Locate the cell with the specified text and output its (x, y) center coordinate. 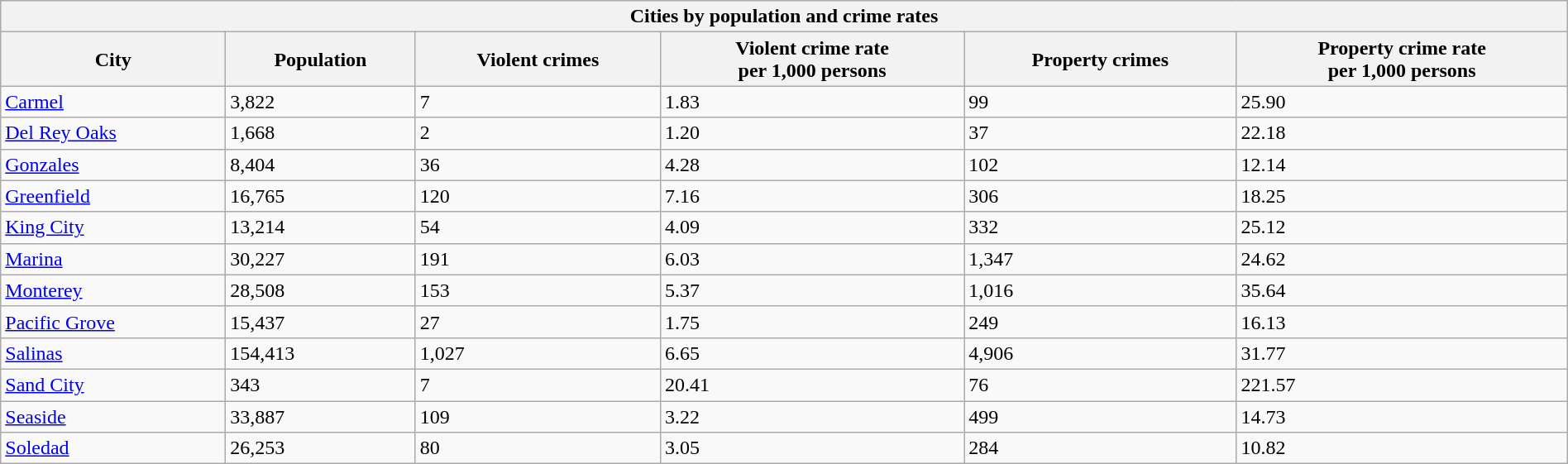
102 (1100, 165)
1,016 (1100, 290)
Salinas (113, 353)
King City (113, 227)
Seaside (113, 416)
1.20 (812, 133)
31.77 (1402, 353)
3,822 (321, 102)
25.12 (1402, 227)
3.22 (812, 416)
16.13 (1402, 322)
15,437 (321, 322)
343 (321, 385)
1,347 (1100, 259)
284 (1100, 448)
25.90 (1402, 102)
12.14 (1402, 165)
154,413 (321, 353)
36 (538, 165)
1,027 (538, 353)
Carmel (113, 102)
80 (538, 448)
1,668 (321, 133)
4.09 (812, 227)
13,214 (321, 227)
33,887 (321, 416)
10.82 (1402, 448)
2 (538, 133)
5.37 (812, 290)
109 (538, 416)
3.05 (812, 448)
221.57 (1402, 385)
4.28 (812, 165)
249 (1100, 322)
Violent crime rateper 1,000 persons (812, 60)
7.16 (812, 196)
499 (1100, 416)
1.83 (812, 102)
Population (321, 60)
306 (1100, 196)
Marina (113, 259)
6.03 (812, 259)
Property crime rateper 1,000 persons (1402, 60)
191 (538, 259)
Sand City (113, 385)
120 (538, 196)
35.64 (1402, 290)
22.18 (1402, 133)
37 (1100, 133)
Soledad (113, 448)
16,765 (321, 196)
24.62 (1402, 259)
27 (538, 322)
1.75 (812, 322)
City (113, 60)
30,227 (321, 259)
76 (1100, 385)
28,508 (321, 290)
18.25 (1402, 196)
Greenfield (113, 196)
26,253 (321, 448)
Property crimes (1100, 60)
153 (538, 290)
Monterey (113, 290)
332 (1100, 227)
8,404 (321, 165)
Del Rey Oaks (113, 133)
14.73 (1402, 416)
Cities by population and crime rates (784, 17)
20.41 (812, 385)
Gonzales (113, 165)
4,906 (1100, 353)
99 (1100, 102)
6.65 (812, 353)
Violent crimes (538, 60)
Pacific Grove (113, 322)
54 (538, 227)
